Output the [X, Y] coordinate of the center of the cell containing the given text.  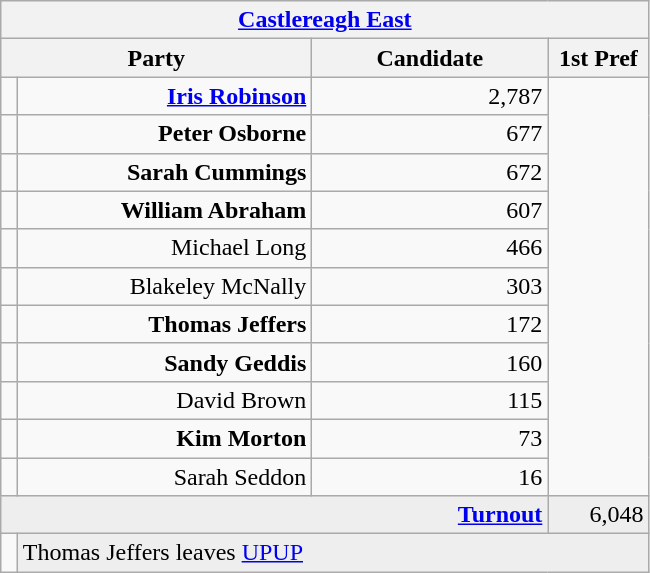
Thomas Jeffers leaves UPUP [333, 553]
1st Pref [598, 58]
Thomas Jeffers [164, 324]
Michael Long [164, 248]
172 [430, 324]
Sarah Cummings [164, 172]
160 [430, 362]
6,048 [598, 515]
Peter Osborne [164, 134]
Iris Robinson [164, 96]
466 [430, 248]
Party [156, 58]
677 [430, 134]
607 [430, 210]
Sarah Seddon [164, 477]
115 [430, 400]
William Abraham [164, 210]
Candidate [430, 58]
Sandy Geddis [164, 362]
73 [430, 438]
Castlereagh East [325, 20]
Turnout [274, 515]
2,787 [430, 96]
David Brown [164, 400]
Blakeley McNally [164, 286]
303 [430, 286]
Kim Morton [164, 438]
16 [430, 477]
672 [430, 172]
